Provide the [x, y] coordinate of the cell's center where the given text is located.  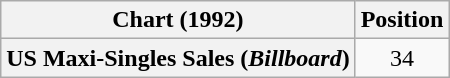
Position [402, 20]
Chart (1992) [178, 20]
US Maxi-Singles Sales (Billboard) [178, 58]
34 [402, 58]
